Determine the [x, y] coordinate at the center of the cell enclosing the given text.  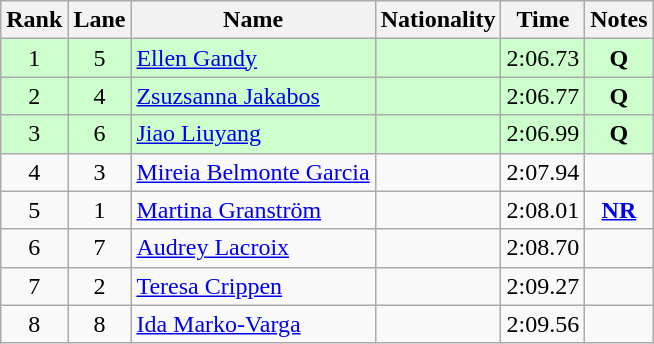
2:09.27 [543, 286]
Martina Granström [253, 210]
Time [543, 20]
2:08.01 [543, 210]
Name [253, 20]
2:08.70 [543, 248]
Lane [100, 20]
2:07.94 [543, 172]
2:09.56 [543, 324]
Notes [619, 20]
2:06.73 [543, 58]
Jiao Liuyang [253, 134]
2:06.99 [543, 134]
Audrey Lacroix [253, 248]
Ellen Gandy [253, 58]
Rank [34, 20]
Mireia Belmonte Garcia [253, 172]
Nationality [438, 20]
Teresa Crippen [253, 286]
NR [619, 210]
Zsuzsanna Jakabos [253, 96]
2:06.77 [543, 96]
Ida Marko-Varga [253, 324]
